Return (X, Y) of the center of cell containing provided text 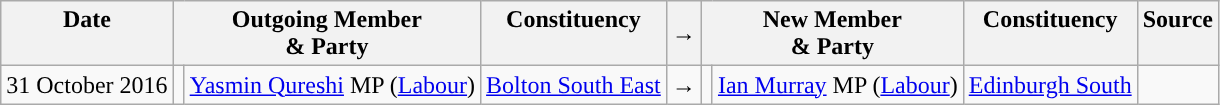
Source (1178, 34)
Outgoing Member& Party (326, 34)
Yasmin Qureshi MP (Labour) (332, 85)
Date (87, 34)
31 October 2016 (87, 85)
Edinburgh South (1050, 85)
New Member& Party (832, 34)
Bolton South East (574, 85)
Ian Murray MP (Labour) (838, 85)
